Provide the (X, Y) coordinate of the cell's center where the given text is located.  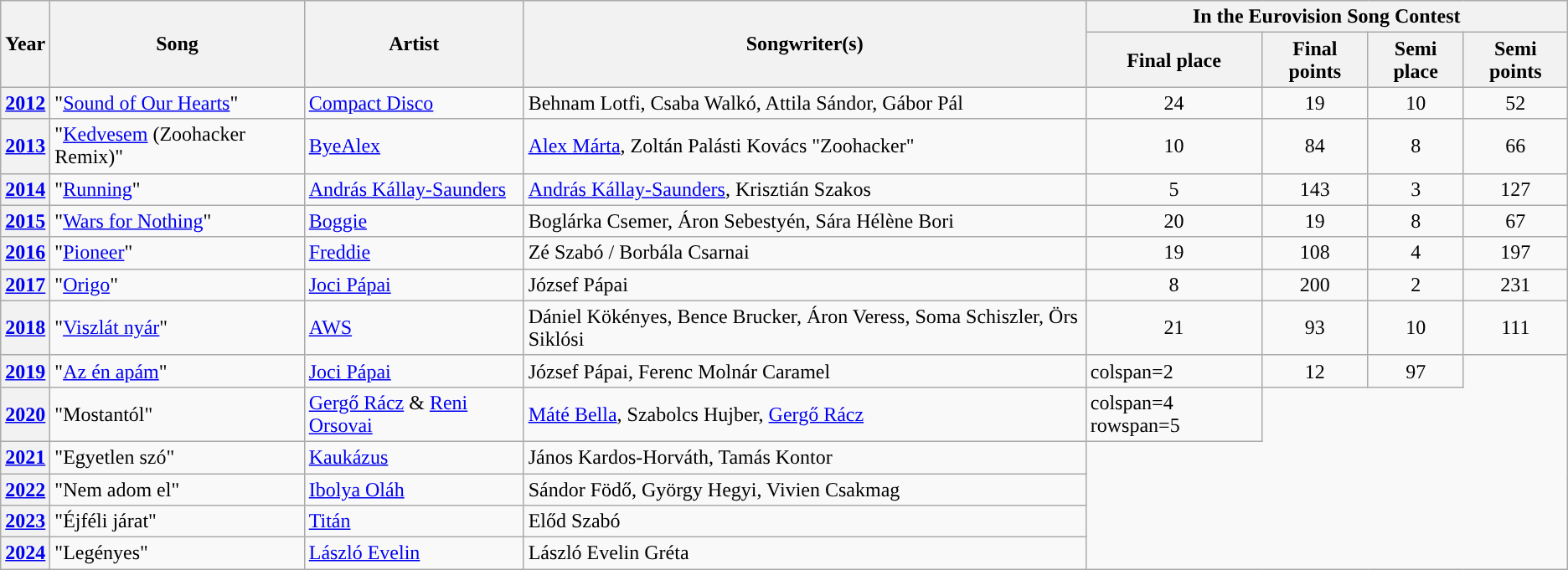
Titán (414, 521)
József Pápai (804, 285)
Behnam Lotfi, Csaba Walkó, Attila Sándor, Gábor Pál (804, 103)
2016 (25, 253)
"Legényes" (178, 553)
93 (1315, 328)
"Pioneer" (178, 253)
Előd Szabó (804, 521)
"Kedvesem (Zoohacker Remix)" (178, 146)
Song (178, 44)
2020 (25, 413)
"Mostantól" (178, 413)
2019 (25, 371)
Zé Szabó / Borbála Csarnai (804, 253)
"Wars for Nothing" (178, 221)
"Az én apám" (178, 371)
127 (1515, 189)
12 (1315, 371)
2014 (25, 189)
László Evelin Gréta (804, 553)
Artist (414, 44)
Gergő Rácz & Reni Orsovai (414, 413)
Kaukázus (414, 457)
66 (1515, 146)
colspan=4 rowspan=5 (1174, 413)
2013 (25, 146)
108 (1315, 253)
52 (1515, 103)
5 (1174, 189)
231 (1515, 285)
"Running" (178, 189)
Final points (1315, 60)
András Kállay-Saunders (414, 189)
2022 (25, 490)
ByeAlex (414, 146)
Year (25, 44)
84 (1315, 146)
2017 (25, 285)
4 (1416, 253)
111 (1515, 328)
András Kállay-Saunders, Krisztián Szakos (804, 189)
2015 (25, 221)
24 (1174, 103)
2012 (25, 103)
AWS (414, 328)
Songwriter(s) (804, 44)
Alex Márta, Zoltán Palásti Kovács "Zoohacker" (804, 146)
"Éjféli járat" (178, 521)
Semi points (1515, 60)
Boggie (414, 221)
In the Eurovision Song Contest (1327, 17)
67 (1515, 221)
2024 (25, 553)
143 (1315, 189)
Ibolya Oláh (414, 490)
20 (1174, 221)
Boglárka Csemer, Áron Sebestyén, Sára Hélène Bori (804, 221)
colspan=2 (1174, 371)
2021 (25, 457)
2023 (25, 521)
97 (1416, 371)
21 (1174, 328)
Dániel Kökényes, Bence Brucker, Áron Veress, Soma Schiszler, Örs Siklósi (804, 328)
Máté Bella, Szabolcs Hujber, Gergő Rácz (804, 413)
Final place (1174, 60)
200 (1315, 285)
"Nem adom el" (178, 490)
János Kardos-Horváth, Tamás Kontor (804, 457)
"Origo" (178, 285)
"Sound of Our Hearts" (178, 103)
József Pápai, Ferenc Molnár Caramel (804, 371)
Semi place (1416, 60)
Freddie (414, 253)
"Egyetlen szó" (178, 457)
2 (1416, 285)
Compact Disco (414, 103)
197 (1515, 253)
"Viszlát nyár" (178, 328)
3 (1416, 189)
László Evelin (414, 553)
2018 (25, 328)
Sándor Födő, György Hegyi, Vivien Csakmag (804, 490)
